Pinpoint the cell where the given text exists, returning its (X, Y) midpoint coordinate. 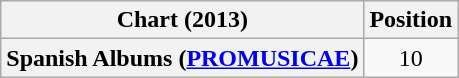
Chart (2013) (182, 20)
Position (411, 20)
Spanish Albums (PROMUSICAE) (182, 58)
10 (411, 58)
